Scan for the cell matching the given text and deliver its [X, Y] coordinate at center. 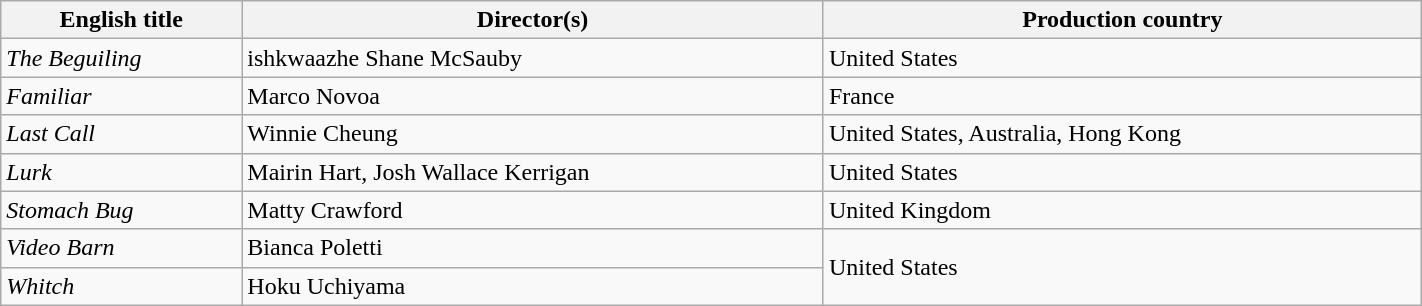
Winnie Cheung [533, 134]
Last Call [122, 134]
Video Barn [122, 248]
Hoku Uchiyama [533, 286]
Familiar [122, 96]
Mairin Hart, Josh Wallace Kerrigan [533, 172]
The Beguiling [122, 58]
Lurk [122, 172]
ishkwaazhe Shane McSauby [533, 58]
English title [122, 20]
Marco Novoa [533, 96]
Whitch [122, 286]
United Kingdom [1122, 210]
Production country [1122, 20]
Bianca Poletti [533, 248]
United States, Australia, Hong Kong [1122, 134]
France [1122, 96]
Matty Crawford [533, 210]
Director(s) [533, 20]
Stomach Bug [122, 210]
